Return (X, Y) of the center of cell containing provided text 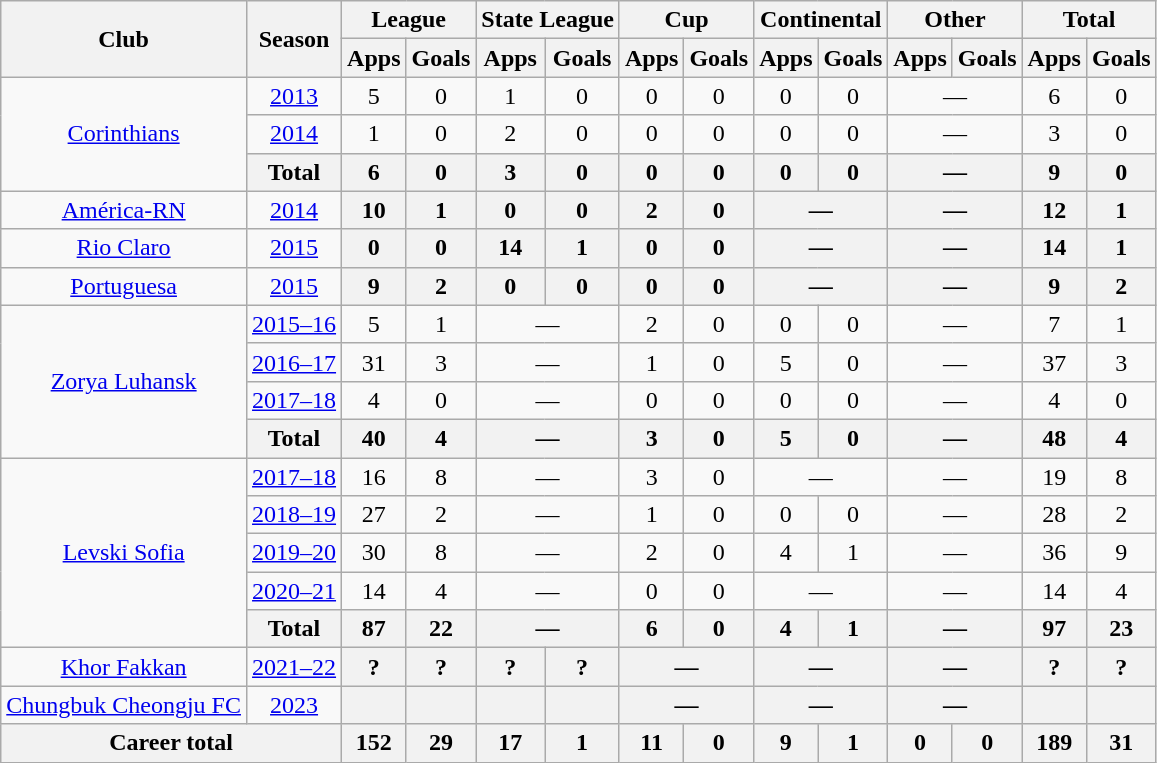
Other (955, 20)
Cup (686, 20)
Club (124, 39)
16 (374, 477)
Continental (821, 20)
2023 (294, 705)
48 (1054, 438)
2019–20 (294, 553)
State League (548, 20)
2013 (294, 96)
40 (374, 438)
2018–19 (294, 515)
17 (510, 743)
29 (441, 743)
23 (1121, 629)
Rio Claro (124, 248)
152 (374, 743)
27 (374, 515)
37 (1054, 362)
28 (1054, 515)
189 (1054, 743)
36 (1054, 553)
Corinthians (124, 134)
11 (651, 743)
2015–16 (294, 324)
22 (441, 629)
América-RN (124, 210)
2016–17 (294, 362)
Season (294, 39)
10 (374, 210)
2021–22 (294, 667)
87 (374, 629)
Zorya Luhansk (124, 381)
Levski Sofia (124, 553)
7 (1054, 324)
19 (1054, 477)
Portuguesa (124, 286)
Chungbuk Cheongju FC (124, 705)
30 (374, 553)
2020–21 (294, 591)
97 (1054, 629)
League (409, 20)
Khor Fakkan (124, 667)
12 (1054, 210)
Career total (172, 743)
